Search for the cell housing the specified text and yield its [x, y] center coordinate. 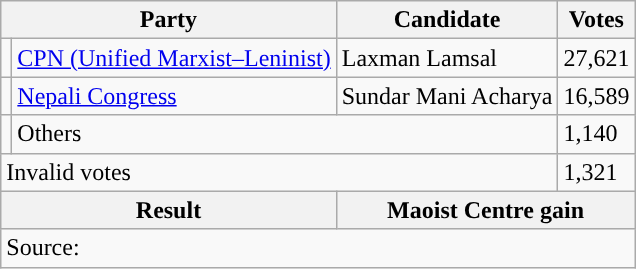
Others [285, 134]
Invalid votes [280, 172]
Votes [596, 20]
Sundar Mani Acharya [447, 96]
Source: [318, 248]
Candidate [447, 20]
1,140 [596, 134]
Party [168, 20]
Laxman Lamsal [447, 58]
Nepali Congress [174, 96]
CPN (Unified Marxist–Leninist) [174, 58]
1,321 [596, 172]
16,589 [596, 96]
Result [168, 210]
Maoist Centre gain [486, 210]
27,621 [596, 58]
